Identify which cell holds the provided text, then report its (x, y) central coordinate. 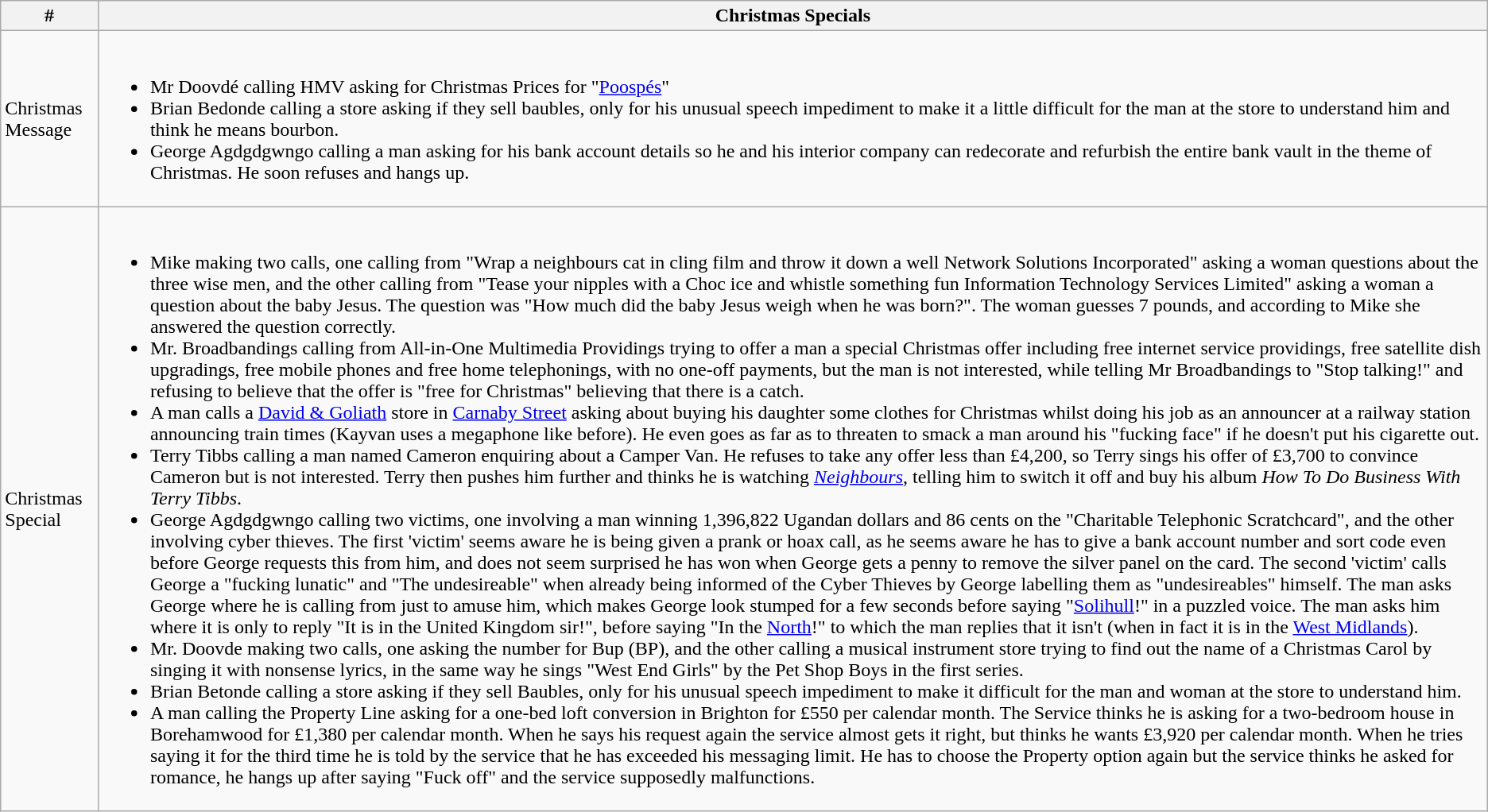
Christmas Message (49, 119)
# (49, 16)
Christmas Special (49, 508)
Christmas Specials (792, 16)
